Extract the [X, Y] coordinate from the center of the cell holding the provided text.  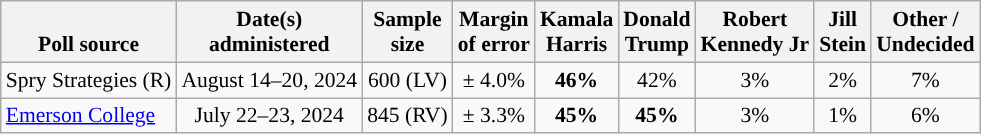
1% [842, 116]
Marginof error [494, 32]
August 14–20, 2024 [269, 80]
42% [656, 80]
7% [925, 80]
July 22–23, 2024 [269, 116]
Date(s)administered [269, 32]
Emerson College [89, 116]
Poll source [89, 32]
Other /Undecided [925, 32]
DonaldTrump [656, 32]
Samplesize [408, 32]
RobertKennedy Jr [756, 32]
2% [842, 80]
KamalaHarris [576, 32]
600 (LV) [408, 80]
6% [925, 116]
845 (RV) [408, 116]
JillStein [842, 32]
Spry Strategies (R) [89, 80]
46% [576, 80]
± 3.3% [494, 116]
± 4.0% [494, 80]
